Locate the cell with the specified text and output its [X, Y] center coordinate. 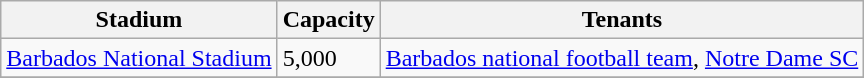
Capacity [328, 20]
5,000 [328, 58]
Barbados national football team, Notre Dame SC [622, 58]
Stadium [139, 20]
Barbados National Stadium [139, 58]
Tenants [622, 20]
